Detect which cell encompasses the target text, then output its [X, Y] center coordinate. 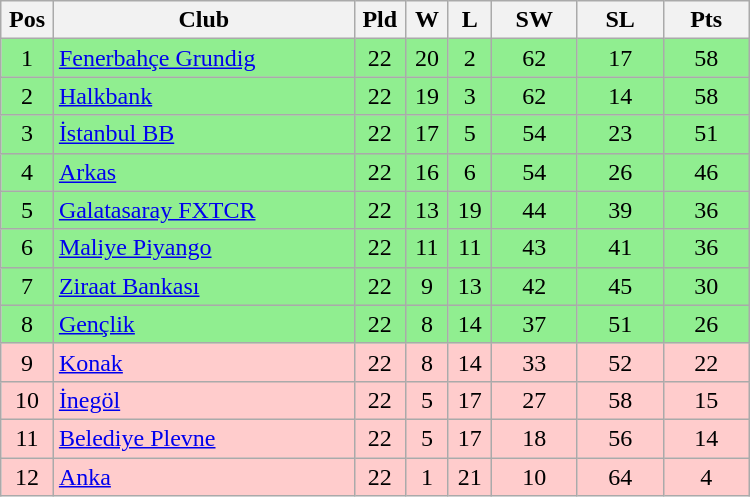
SL [620, 20]
W [426, 20]
18 [534, 438]
Galatasaray FXTCR [204, 210]
30 [706, 286]
L [470, 20]
Gençlik [204, 324]
37 [534, 324]
7 [28, 286]
Ziraat Bankası [204, 286]
İnegöl [204, 400]
43 [534, 248]
Belediye Plevne [204, 438]
15 [706, 400]
Maliye Piyango [204, 248]
12 [28, 477]
Konak [204, 362]
Fenerbahçe Grundig [204, 58]
52 [620, 362]
Halkbank [204, 96]
Arkas [204, 172]
Club [204, 20]
42 [534, 286]
Pos [28, 20]
27 [534, 400]
41 [620, 248]
21 [470, 477]
16 [426, 172]
23 [620, 134]
İstanbul BB [204, 134]
Anka [204, 477]
33 [534, 362]
Pts [706, 20]
20 [426, 58]
56 [620, 438]
SW [534, 20]
46 [706, 172]
45 [620, 286]
39 [620, 210]
64 [620, 477]
Pld [380, 20]
44 [534, 210]
